Scan for the cell matching the given text and deliver its (x, y) coordinate at center. 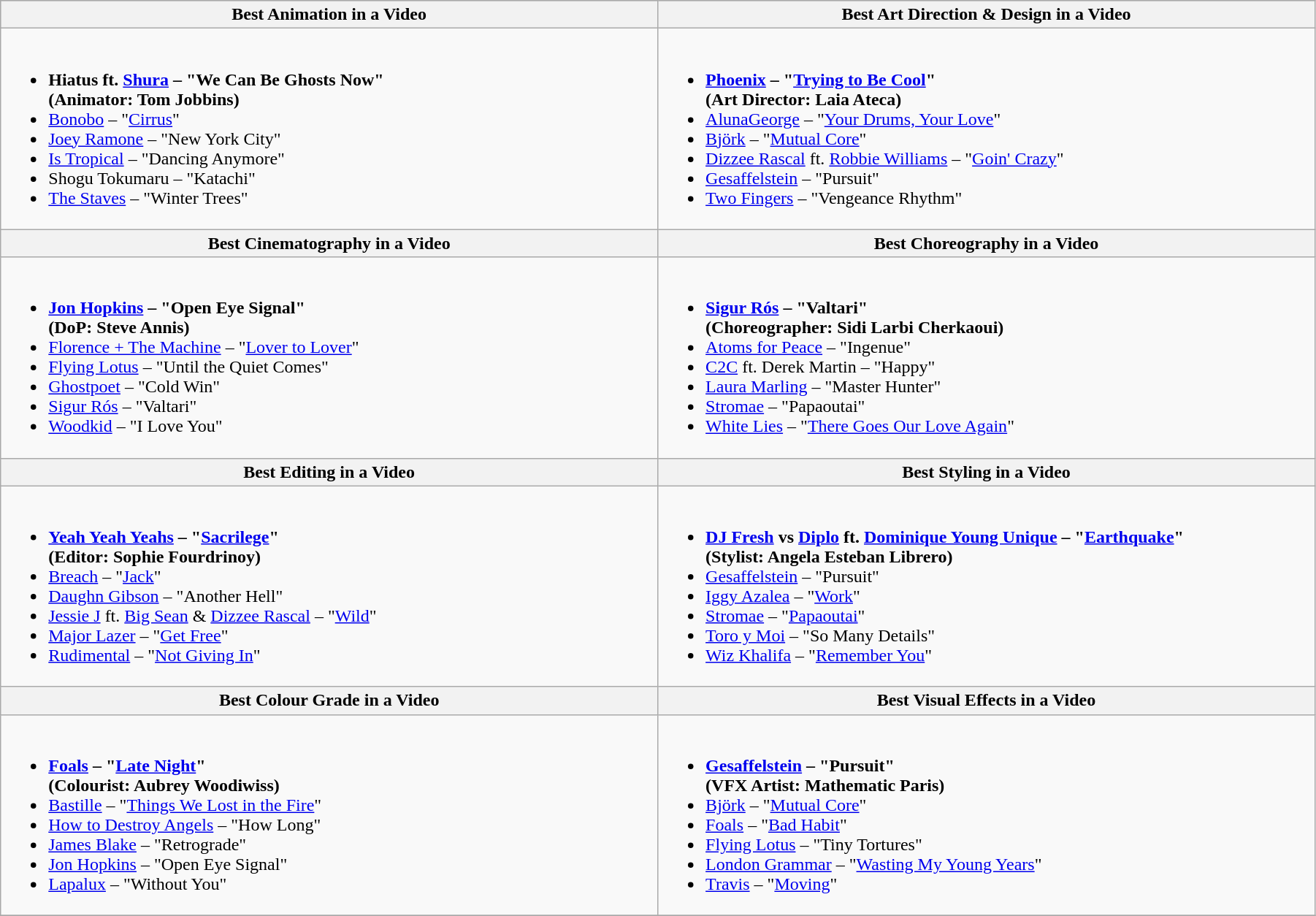
Best Styling in a Video (987, 472)
Best Art Direction & Design in a Video (987, 15)
Best Animation in a Video (329, 15)
Best Cinematography in a Video (329, 243)
Best Colour Grade in a Video (329, 701)
Best Choreography in a Video (987, 243)
Best Visual Effects in a Video (987, 701)
Best Editing in a Video (329, 472)
